From the cell containing the given text, extract its center point as [X, Y] coordinate. 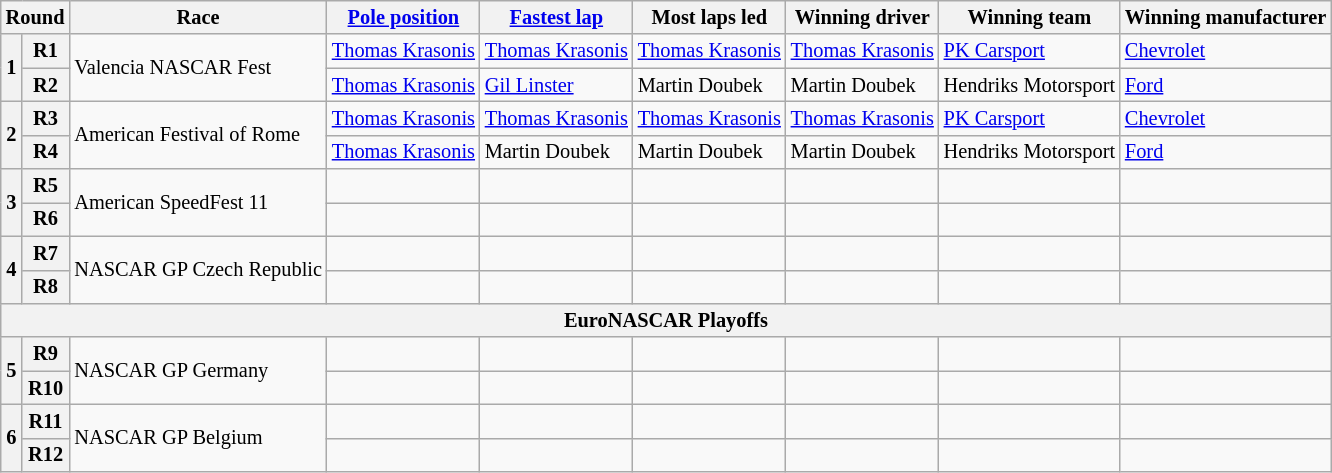
R4 [46, 152]
Fastest lap [556, 17]
R3 [46, 118]
6 [12, 438]
3 [12, 202]
2 [12, 134]
American Festival of Rome [198, 134]
American SpeedFest 11 [198, 202]
4 [12, 270]
R9 [46, 354]
Race [198, 17]
Round [36, 17]
EuroNASCAR Playoffs [666, 320]
R1 [46, 51]
R7 [46, 253]
R5 [46, 186]
R6 [46, 219]
Valencia NASCAR Fest [198, 68]
1 [12, 68]
R2 [46, 85]
NASCAR GP Germany [198, 370]
Most laps led [710, 17]
Winning driver [862, 17]
Gil Linster [556, 85]
Winning manufacturer [1226, 17]
5 [12, 370]
Winning team [1030, 17]
R12 [46, 455]
NASCAR GP Belgium [198, 438]
R8 [46, 287]
Pole position [404, 17]
NASCAR GP Czech Republic [198, 270]
R11 [46, 421]
R10 [46, 388]
